Scan for the cell matching the given text and deliver its [x, y] coordinate at center. 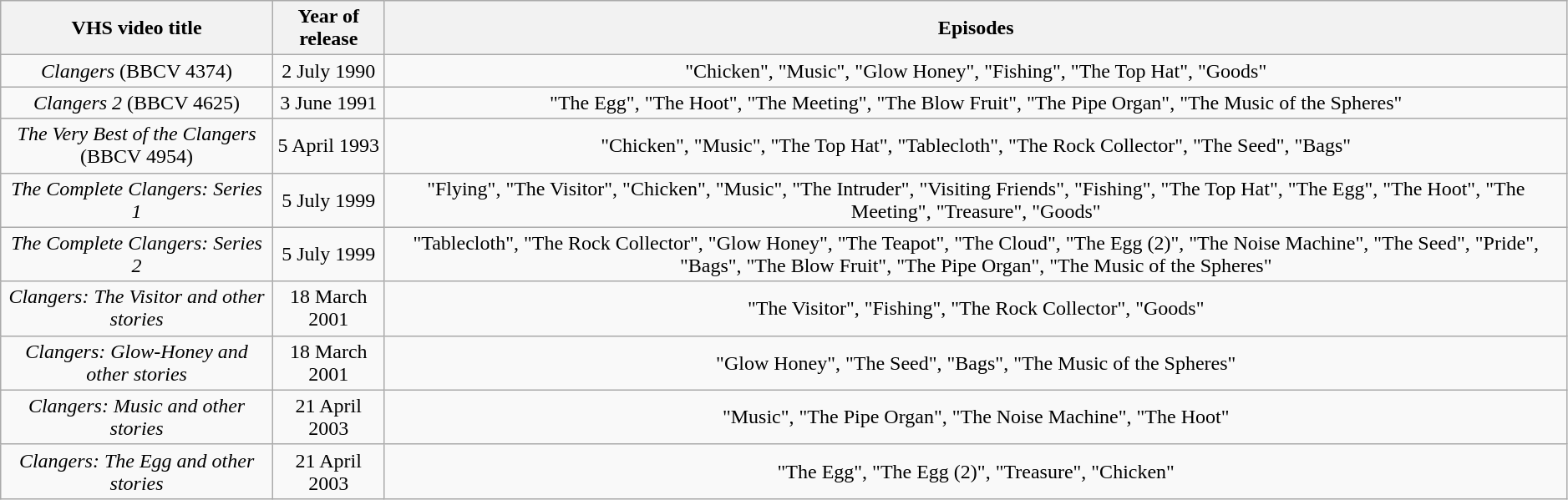
"Music", "The Pipe Organ", "The Noise Machine", "The Hoot" [976, 417]
The Complete Clangers: Series 1 [137, 200]
"Chicken", "Music", "Glow Honey", "Fishing", "The Top Hat", "Goods" [976, 71]
Clangers 2 (BBCV 4625) [137, 103]
"Chicken", "Music", "The Top Hat", "Tablecloth", "The Rock Collector", "The Seed", "Bags" [976, 145]
2 July 1990 [328, 71]
VHS video title [137, 28]
5 April 1993 [328, 145]
The Complete Clangers: Series 2 [137, 254]
Clangers (BBCV 4374) [137, 71]
The Very Best of the Clangers (BBCV 4954) [137, 145]
Clangers: Music and other stories [137, 417]
"The Egg", "The Egg (2)", "Treasure", "Chicken" [976, 471]
Clangers: Glow-Honey and other stories [137, 362]
3 June 1991 [328, 103]
"The Egg", "The Hoot", "The Meeting", "The Blow Fruit", "The Pipe Organ", "The Music of the Spheres" [976, 103]
Year of release [328, 28]
Episodes [976, 28]
Clangers: The Visitor and other stories [137, 309]
Clangers: The Egg and other stories [137, 471]
"The Visitor", "Fishing", "The Rock Collector", "Goods" [976, 309]
"Glow Honey", "The Seed", "Bags", "The Music of the Spheres" [976, 362]
